From the cell containing the given text, extract its center point as [X, Y] coordinate. 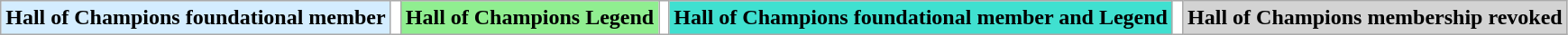
Hall of Champions membership revoked [1376, 18]
Hall of Champions foundational member and Legend [922, 18]
Hall of Champions foundational member [196, 18]
Hall of Champions Legend [529, 18]
